Locate the cell with the specified text and output its [x, y] center coordinate. 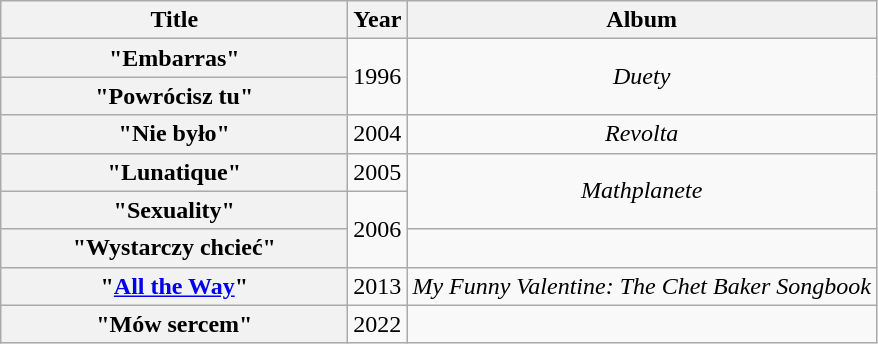
1996 [378, 77]
"All the Way" [174, 286]
Mathplanete [642, 191]
"Sexuality" [174, 210]
Year [378, 20]
2005 [378, 172]
2004 [378, 134]
"Mów sercem" [174, 324]
"Embarras" [174, 58]
2006 [378, 229]
Album [642, 20]
2022 [378, 324]
"Lunatique" [174, 172]
My Funny Valentine: The Chet Baker Songbook [642, 286]
Title [174, 20]
"Nie było" [174, 134]
Revolta [642, 134]
"Powrócisz tu" [174, 96]
Duety [642, 77]
2013 [378, 286]
"Wystarczy chcieć" [174, 248]
